Extract the [x, y] coordinate from the center of the cell holding the provided text.  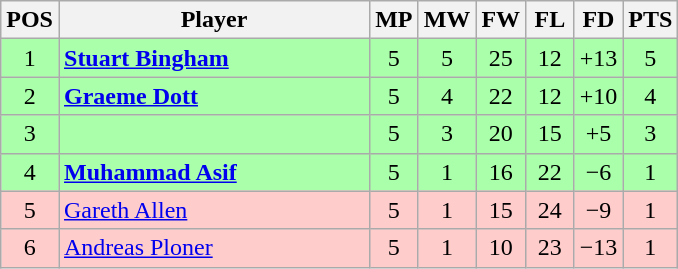
2 [30, 96]
−13 [598, 248]
+13 [598, 58]
Andreas Ploner [214, 248]
25 [501, 58]
FD [598, 20]
+10 [598, 96]
MP [394, 20]
10 [501, 248]
Stuart Bingham [214, 58]
FW [501, 20]
Muhammad Asif [214, 172]
POS [30, 20]
−6 [598, 172]
+5 [598, 134]
Player [214, 20]
23 [550, 248]
Graeme Dott [214, 96]
Gareth Allen [214, 210]
24 [550, 210]
−9 [598, 210]
16 [501, 172]
FL [550, 20]
MW [447, 20]
6 [30, 248]
20 [501, 134]
PTS [650, 20]
